Locate the cell with the specified text and output its [X, Y] center coordinate. 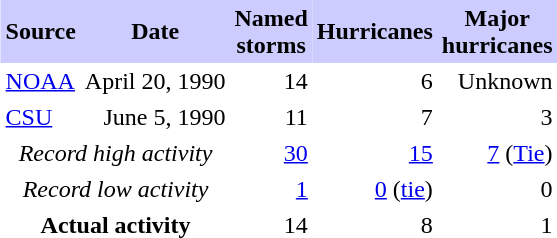
1 [271, 189]
April 20, 1990 [155, 81]
Unknown [497, 81]
Hurricanes [374, 32]
11 [271, 117]
Namedstorms [271, 32]
June 5, 1990 [155, 117]
3 [497, 117]
Source [40, 32]
NOAA [40, 81]
0 [497, 189]
Date [155, 32]
Majorhurricanes [497, 32]
Record low activity [116, 189]
15 [374, 153]
Record high activity [116, 153]
30 [271, 153]
6 [374, 81]
14 [271, 81]
0 (tie) [374, 189]
CSU [40, 117]
7 [374, 117]
7 (Tie) [497, 153]
